Extract the [x, y] coordinate from the center of the cell holding the provided text.  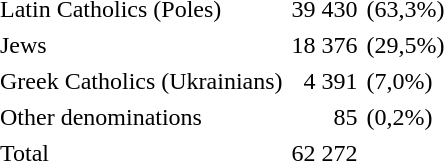
18 376 [325, 46]
85 [325, 118]
4 391 [325, 82]
